Output the (x, y) coordinate of the center of the cell containing the given text.  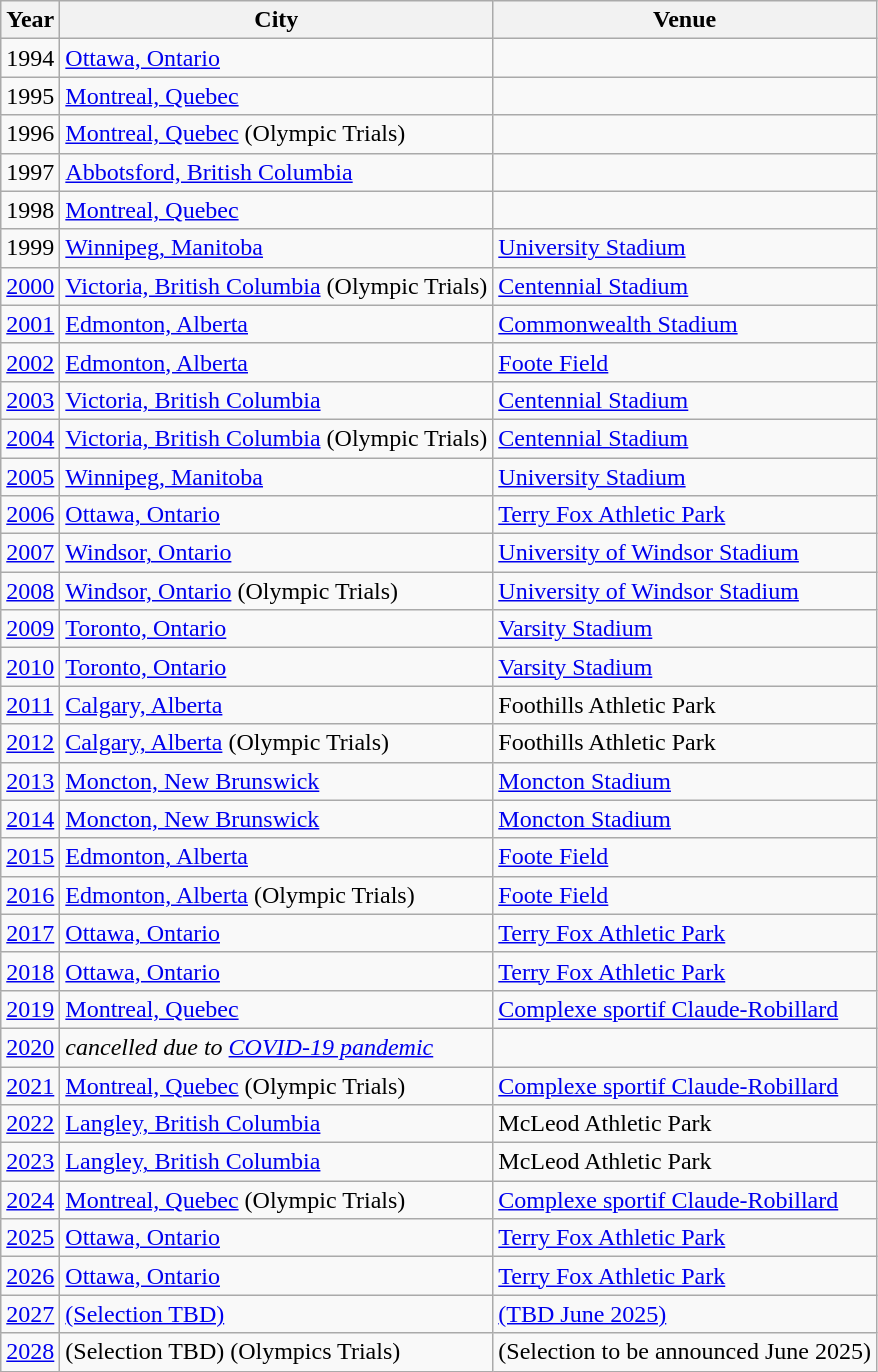
2004 (30, 438)
1994 (30, 58)
2017 (30, 933)
2012 (30, 743)
1995 (30, 96)
(TBD June 2025) (685, 1314)
Windsor, Ontario (Olympic Trials) (276, 591)
City (276, 20)
1998 (30, 210)
Abbotsford, British Columbia (276, 172)
2020 (30, 1047)
(Selection to be announced June 2025) (685, 1352)
2010 (30, 667)
1999 (30, 248)
2015 (30, 857)
2021 (30, 1085)
Calgary, Alberta (276, 705)
Edmonton, Alberta (Olympic Trials) (276, 895)
2022 (30, 1124)
Commonwealth Stadium (685, 324)
2005 (30, 477)
2002 (30, 362)
2018 (30, 971)
2026 (30, 1276)
2028 (30, 1352)
2001 (30, 324)
2008 (30, 591)
1996 (30, 134)
cancelled due to COVID-19 pandemic (276, 1047)
2000 (30, 286)
2006 (30, 515)
2013 (30, 781)
2025 (30, 1238)
(Selection TBD) (Olympics Trials) (276, 1352)
2009 (30, 629)
2023 (30, 1162)
(Selection TBD) (276, 1314)
2016 (30, 895)
1997 (30, 172)
2019 (30, 1009)
2007 (30, 553)
2003 (30, 400)
2024 (30, 1200)
Victoria, British Columbia (276, 400)
Year (30, 20)
2011 (30, 705)
2027 (30, 1314)
2014 (30, 819)
Venue (685, 20)
Calgary, Alberta (Olympic Trials) (276, 743)
Windsor, Ontario (276, 553)
